Return (x, y) of the center of cell containing provided text 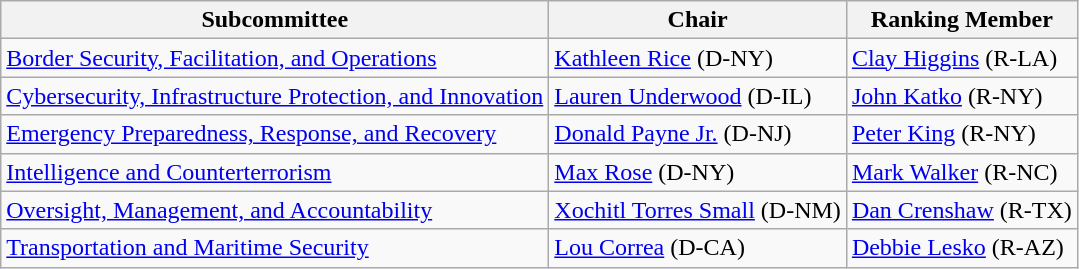
Emergency Preparedness, Response, and Recovery (275, 134)
Cybersecurity, Infrastructure Protection, and Innovation (275, 96)
Clay Higgins (R-LA) (962, 58)
Ranking Member (962, 20)
Kathleen Rice (D-NY) (698, 58)
Donald Payne Jr. (D-NJ) (698, 134)
Lou Correa (D-CA) (698, 248)
Mark Walker (R-NC) (962, 172)
Oversight, Management, and Accountability (275, 210)
Max Rose (D-NY) (698, 172)
Lauren Underwood (D-IL) (698, 96)
Chair (698, 20)
Xochitl Torres Small (D-NM) (698, 210)
Peter King (R-NY) (962, 134)
Border Security, Facilitation, and Operations (275, 58)
Transportation and Maritime Security (275, 248)
John Katko (R-NY) (962, 96)
Debbie Lesko (R-AZ) (962, 248)
Dan Crenshaw (R-TX) (962, 210)
Subcommittee (275, 20)
Intelligence and Counterterrorism (275, 172)
